Provide the [X, Y] coordinate of the cell's center where the given text is located.  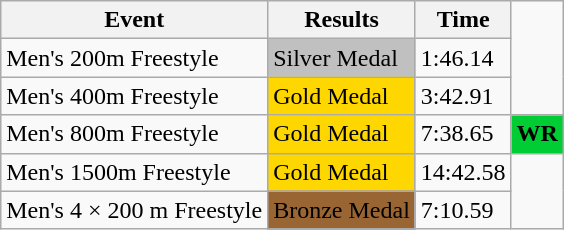
Men's 400m Freestyle [134, 96]
Men's 4 × 200 m Freestyle [134, 210]
Event [134, 20]
Results [342, 20]
3:42.91 [463, 96]
Time [463, 20]
Men's 200m Freestyle [134, 58]
Silver Medal [342, 58]
14:42.58 [463, 172]
Men's 1500m Freestyle [134, 172]
Men's 800m Freestyle [134, 134]
WR [537, 134]
7:38.65 [463, 134]
1:46.14 [463, 58]
7:10.59 [463, 210]
Bronze Medal [342, 210]
